Identify which cell holds the provided text, then report its (X, Y) central coordinate. 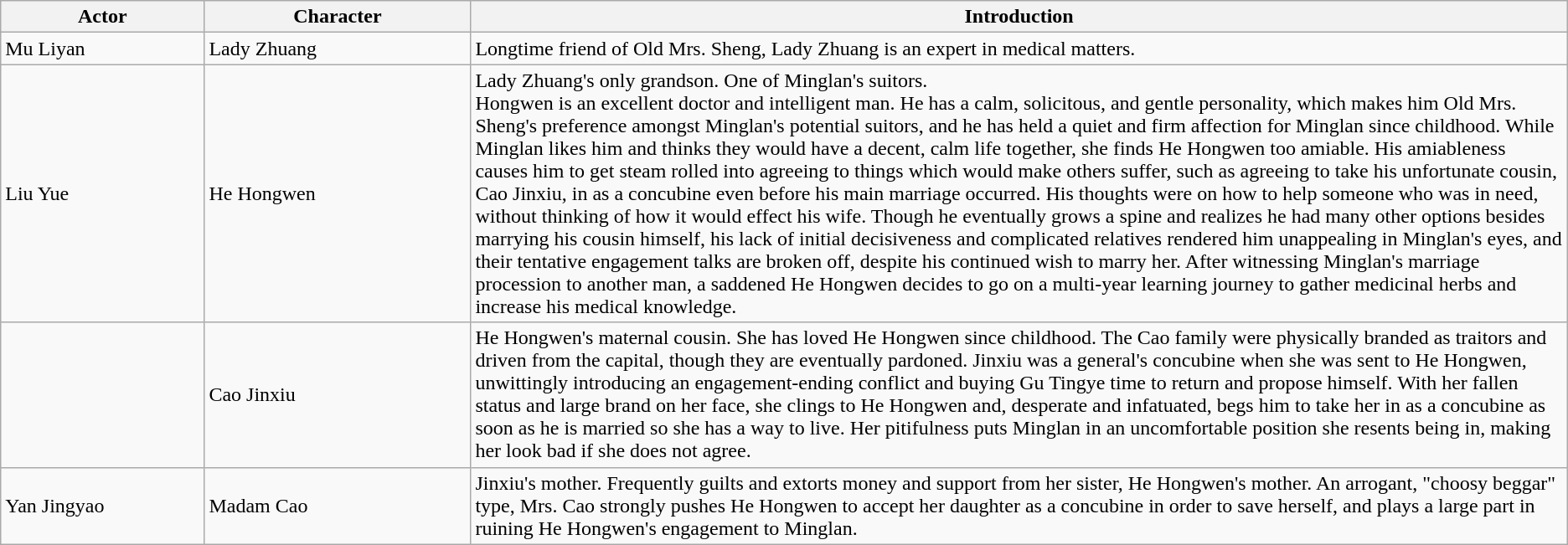
Cao Jinxiu (338, 395)
Introduction (1019, 17)
Madam Cao (338, 506)
Longtime friend of Old Mrs. Sheng, Lady Zhuang is an expert in medical matters. (1019, 49)
Lady Zhuang (338, 49)
He Hongwen (338, 193)
Character (338, 17)
Liu Yue (102, 193)
Actor (102, 17)
Mu Liyan (102, 49)
Yan Jingyao (102, 506)
